Identify which cell holds the provided text, then report its (x, y) central coordinate. 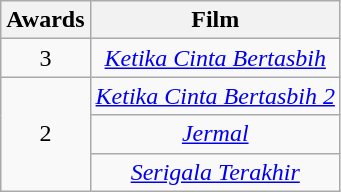
Ketika Cinta Bertasbih (215, 58)
Awards (46, 20)
Jermal (215, 134)
Serigala Terakhir (215, 172)
2 (46, 134)
3 (46, 58)
Ketika Cinta Bertasbih 2 (215, 96)
Film (215, 20)
